From the cell containing the given text, extract its center point as [x, y] coordinate. 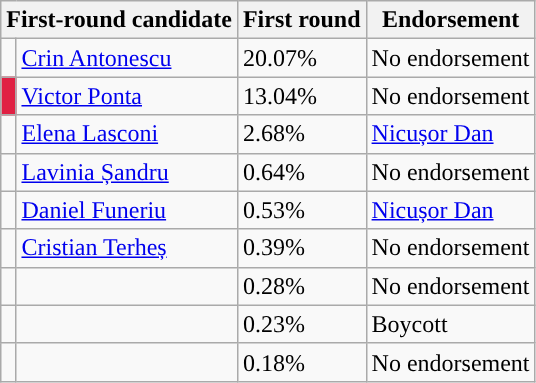
20.07% [302, 58]
Lavinia Șandru [126, 172]
Victor Ponta [126, 96]
2.68% [302, 134]
Crin Antonescu [126, 58]
0.53% [302, 210]
0.39% [302, 248]
0.18% [302, 362]
Boycott [450, 324]
Daniel Funeriu [126, 210]
0.23% [302, 324]
0.28% [302, 286]
0.64% [302, 172]
First round [302, 20]
Endorsement [450, 20]
Elena Lasconi [126, 134]
First-round candidate [120, 20]
13.04% [302, 96]
Cristian Terheș [126, 248]
